Determine the [x, y] coordinate at the center of the cell enclosing the given text.  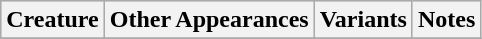
Variants [363, 20]
Notes [446, 20]
Other Appearances [209, 20]
Creature [52, 20]
